Output the (x, y) coordinate of the center of the cell containing the given text.  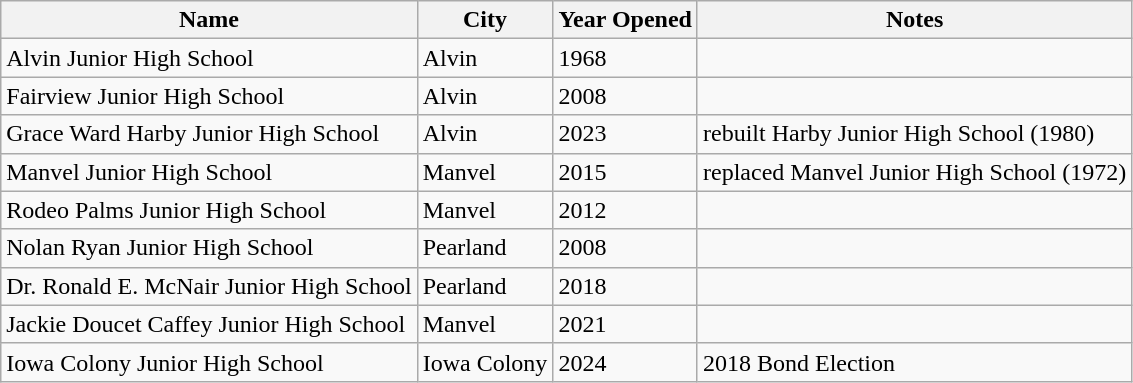
Name (209, 20)
Grace Ward Harby Junior High School (209, 134)
Notes (914, 20)
Iowa Colony (485, 362)
Nolan Ryan Junior High School (209, 248)
Dr. Ronald E. McNair Junior High School (209, 286)
2015 (626, 172)
City (485, 20)
2021 (626, 324)
Fairview Junior High School (209, 96)
rebuilt Harby Junior High School (1980) (914, 134)
replaced Manvel Junior High School (1972) (914, 172)
2024 (626, 362)
Alvin Junior High School (209, 58)
Rodeo Palms Junior High School (209, 210)
Year Opened (626, 20)
Manvel Junior High School (209, 172)
Jackie Doucet Caffey Junior High School (209, 324)
2018 (626, 286)
2012 (626, 210)
Iowa Colony Junior High School (209, 362)
1968 (626, 58)
2018 Bond Election (914, 362)
2023 (626, 134)
